Determine the (X, Y) coordinate at the center of the cell enclosing the given text.  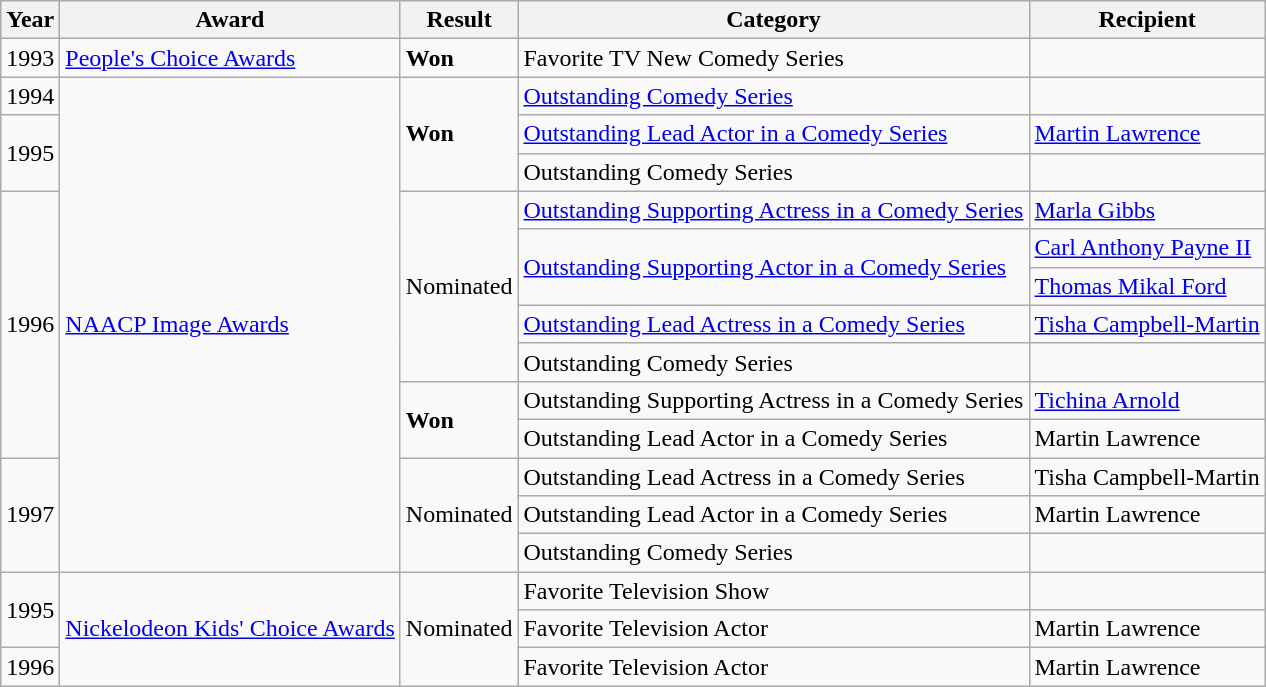
Nickelodeon Kids' Choice Awards (230, 629)
Award (230, 20)
Marla Gibbs (1147, 210)
Carl Anthony Payne II (1147, 248)
Category (774, 20)
1994 (30, 96)
Recipient (1147, 20)
Result (459, 20)
1997 (30, 515)
Favorite Television Show (774, 591)
People's Choice Awards (230, 58)
NAACP Image Awards (230, 324)
Tichina Arnold (1147, 400)
Favorite TV New Comedy Series (774, 58)
1993 (30, 58)
Thomas Mikal Ford (1147, 286)
Year (30, 20)
Outstanding Supporting Actor in a Comedy Series (774, 267)
